Scan for the cell matching the given text and deliver its (X, Y) coordinate at center. 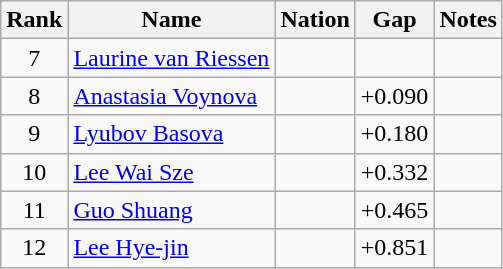
+0.465 (394, 210)
+0.090 (394, 96)
Lee Hye-jin (172, 248)
Guo Shuang (172, 210)
Rank (34, 20)
11 (34, 210)
Nation (315, 20)
Lyubov Basova (172, 134)
10 (34, 172)
Lee Wai Sze (172, 172)
Gap (394, 20)
9 (34, 134)
Notes (468, 20)
+0.851 (394, 248)
Anastasia Voynova (172, 96)
Name (172, 20)
+0.180 (394, 134)
7 (34, 58)
12 (34, 248)
8 (34, 96)
Laurine van Riessen (172, 58)
+0.332 (394, 172)
